From the cell containing the given text, extract its center point as [x, y] coordinate. 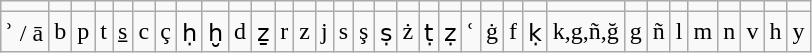
b [60, 32]
z [305, 32]
ṣ [386, 32]
c [144, 32]
ḫ [215, 32]
k,g,ñ,ğ [586, 32]
v [752, 32]
ḳ [536, 32]
g [636, 32]
j [324, 32]
y [798, 32]
ẕ [264, 32]
ş [364, 32]
h [776, 32]
ʿ [472, 32]
ʾ / ā [25, 32]
ç [166, 32]
p [84, 32]
ṭ [429, 32]
ḥ [189, 32]
l [679, 32]
ġ [492, 32]
r [284, 32]
d [240, 32]
f [514, 32]
ż [408, 32]
ẓ [450, 32]
t [104, 32]
ñ [658, 32]
m [703, 32]
n [730, 32]
